Find where the given text appears and provide that cell's center as (x, y) coordinate. 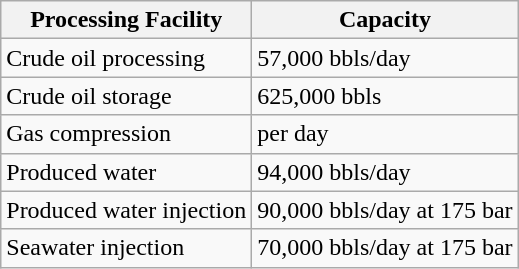
Produced water injection (126, 210)
94,000 bbls/day (385, 172)
Capacity (385, 20)
Processing Facility (126, 20)
Produced water (126, 172)
57,000 bbls/day (385, 58)
70,000 bbls/day at 175 bar (385, 248)
Gas compression (126, 134)
Crude oil processing (126, 58)
Crude oil storage (126, 96)
90,000 bbls/day at 175 bar (385, 210)
per day (385, 134)
625,000 bbls (385, 96)
Seawater injection (126, 248)
